Provide the (x, y) coordinate of the cell's center where the given text is located.  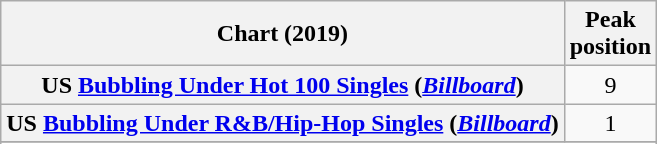
9 (610, 85)
1 (610, 123)
Chart (2019) (282, 34)
US Bubbling Under R&B/Hip-Hop Singles (Billboard) (282, 123)
Peakposition (610, 34)
US Bubbling Under Hot 100 Singles (Billboard) (282, 85)
